Locate the cell with the specified text and output its (x, y) center coordinate. 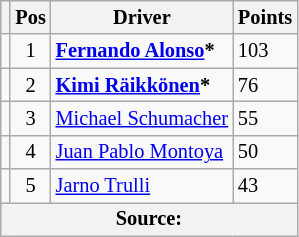
Kimi Räikkönen* (142, 85)
43 (265, 186)
Juan Pablo Montoya (142, 152)
Source: (149, 219)
Points (265, 17)
Fernando Alonso* (142, 51)
4 (30, 152)
3 (30, 118)
Pos (30, 17)
103 (265, 51)
Michael Schumacher (142, 118)
Jarno Trulli (142, 186)
2 (30, 85)
76 (265, 85)
55 (265, 118)
5 (30, 186)
Driver (142, 17)
1 (30, 51)
50 (265, 152)
